Output the [x, y] coordinate of the center of the cell containing the given text.  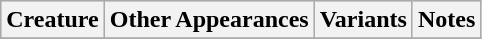
Variants [363, 20]
Notes [446, 20]
Other Appearances [209, 20]
Creature [52, 20]
